Return (x, y) of the center of cell containing provided text 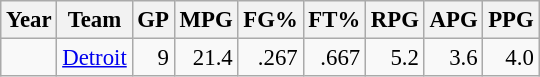
21.4 (206, 58)
.267 (270, 58)
4.0 (511, 58)
FT% (334, 20)
GP (153, 20)
9 (153, 58)
3.6 (454, 58)
PPG (511, 20)
5.2 (396, 58)
FG% (270, 20)
Team (94, 20)
Year (29, 20)
Detroit (94, 58)
.667 (334, 58)
RPG (396, 20)
APG (454, 20)
MPG (206, 20)
